Search for the cell housing the specified text and yield its [x, y] center coordinate. 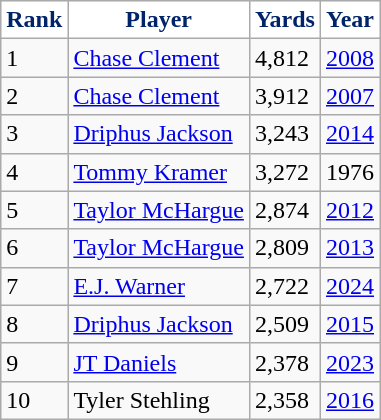
Player [159, 20]
2,378 [284, 362]
2,722 [284, 286]
3,912 [284, 96]
2016 [350, 400]
2023 [350, 362]
2012 [350, 210]
Rank [34, 20]
2024 [350, 286]
Tyler Stehling [159, 400]
3 [34, 134]
2015 [350, 324]
2013 [350, 248]
8 [34, 324]
JT Daniels [159, 362]
2,509 [284, 324]
10 [34, 400]
4 [34, 172]
2007 [350, 96]
E.J. Warner [159, 286]
2014 [350, 134]
3,272 [284, 172]
2,358 [284, 400]
Yards [284, 20]
3,243 [284, 134]
7 [34, 286]
6 [34, 248]
Year [350, 20]
Tommy Kramer [159, 172]
2,874 [284, 210]
1976 [350, 172]
2 [34, 96]
2,809 [284, 248]
4,812 [284, 58]
1 [34, 58]
5 [34, 210]
9 [34, 362]
2008 [350, 58]
